Find where the given text appears and provide that cell's center as [x, y] coordinate. 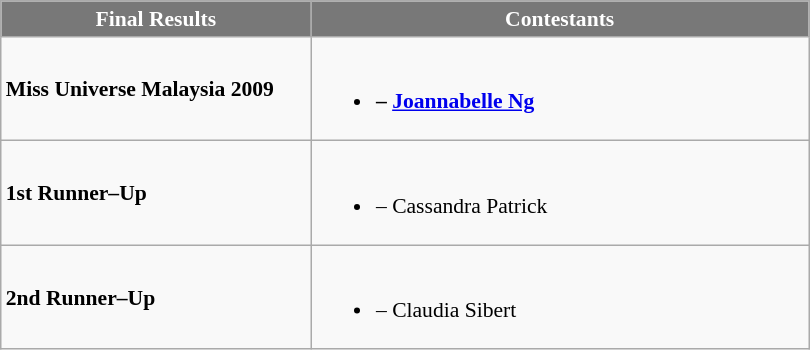
– Cassandra Patrick [560, 193]
1st Runner–Up [156, 193]
Miss Universe Malaysia 2009 [156, 89]
2nd Runner–Up [156, 297]
Final Results [156, 19]
Contestants [560, 19]
– Claudia Sibert [560, 297]
– Joannabelle Ng [560, 89]
